Pinpoint the cell where the given text exists, returning its [x, y] midpoint coordinate. 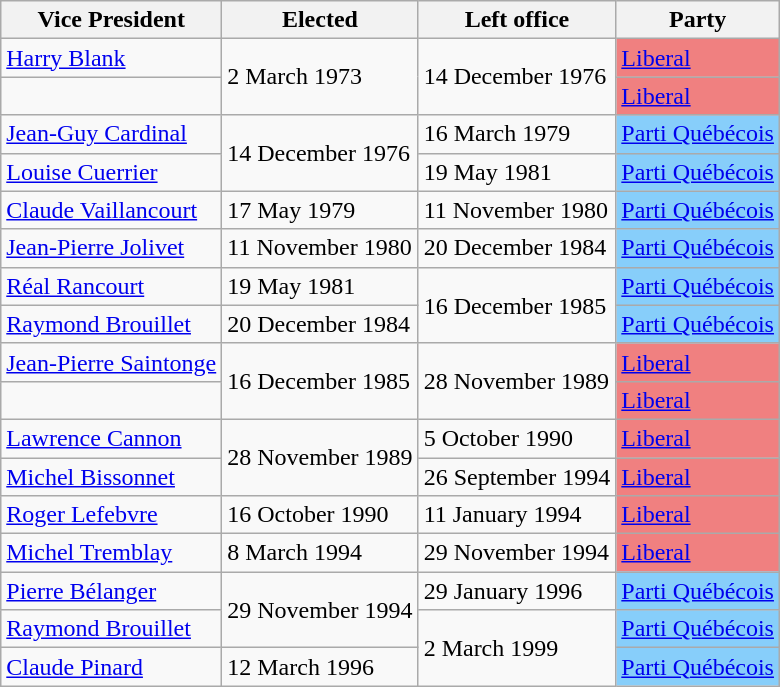
29 January 1996 [517, 591]
12 March 1996 [320, 667]
Jean-Pierre Jolivet [112, 248]
Michel Tremblay [112, 553]
Vice President [112, 20]
16 March 1979 [517, 134]
5 October 1990 [517, 438]
Lawrence Cannon [112, 438]
Jean-Guy Cardinal [112, 134]
8 March 1994 [320, 553]
Roger Lefebvre [112, 515]
2 March 1999 [517, 648]
2 March 1973 [320, 77]
26 September 1994 [517, 477]
17 May 1979 [320, 210]
Party [698, 20]
Claude Pinard [112, 667]
Michel Bissonnet [112, 477]
Elected [320, 20]
11 January 1994 [517, 515]
Pierre Bélanger [112, 591]
Réal Rancourt [112, 286]
Harry Blank [112, 58]
Louise Cuerrier [112, 172]
Jean-Pierre Saintonge [112, 362]
Left office [517, 20]
16 October 1990 [320, 515]
Claude Vaillancourt [112, 210]
